Extract the (x, y) coordinate from the center of the cell holding the provided text.  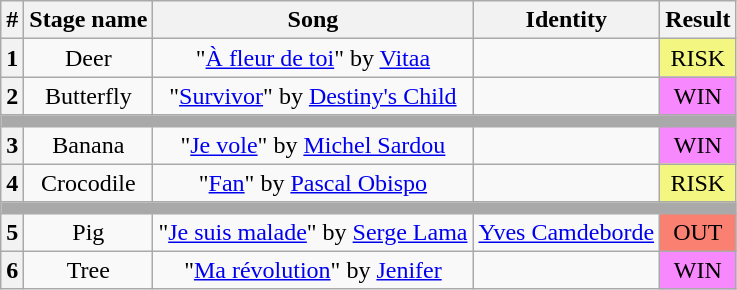
Yves Camdeborde (566, 232)
Banana (88, 145)
Pig (88, 232)
Song (313, 20)
"Je suis malade" by Serge Lama (313, 232)
# (12, 20)
"À fleur de toi" by Vitaa (313, 58)
Tree (88, 270)
"Fan" by Pascal Obispo (313, 183)
Result (698, 20)
2 (12, 96)
5 (12, 232)
1 (12, 58)
OUT (698, 232)
"Survivor" by Destiny's Child (313, 96)
"Ma révolution" by Jenifer (313, 270)
6 (12, 270)
"Je vole" by Michel Sardou (313, 145)
Butterfly (88, 96)
3 (12, 145)
Crocodile (88, 183)
Stage name (88, 20)
Identity (566, 20)
Deer (88, 58)
4 (12, 183)
